Scan for the cell matching the given text and deliver its (X, Y) coordinate at center. 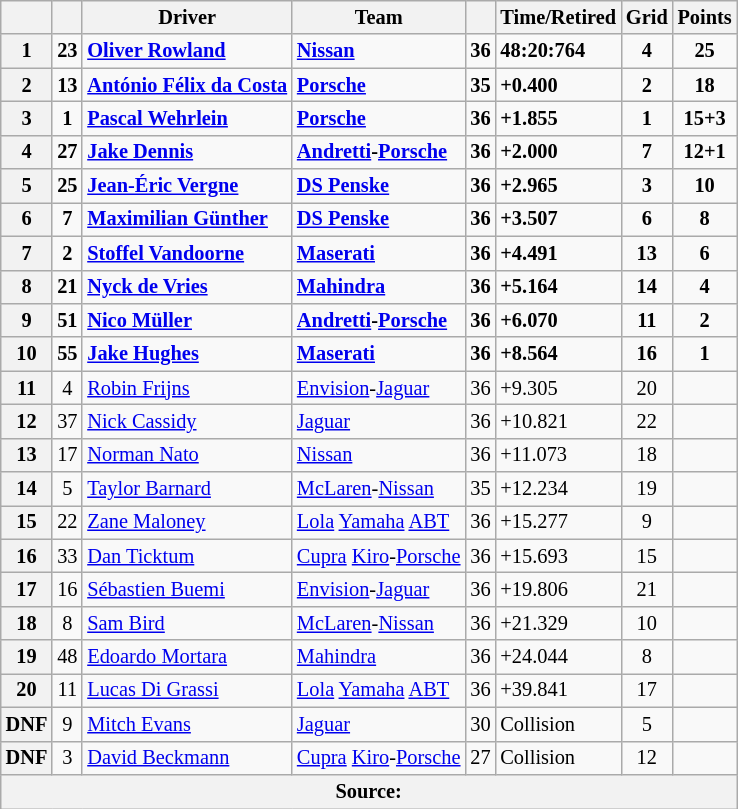
48:20:764 (558, 51)
Source: (369, 791)
37 (67, 421)
Team (378, 17)
Nico Müller (187, 320)
Lucas Di Grassi (187, 690)
Dan Ticktum (187, 556)
Sam Bird (187, 623)
55 (67, 354)
Nick Cassidy (187, 421)
Oliver Rowland (187, 51)
Edoardo Mortara (187, 657)
Pascal Wehrlein (187, 118)
+19.806 (558, 589)
Jake Dennis (187, 152)
Taylor Barnard (187, 489)
+9.305 (558, 388)
+4.491 (558, 253)
+0.400 (558, 85)
António Félix da Costa (187, 85)
Stoffel Vandoorne (187, 253)
Jake Hughes (187, 354)
+6.070 (558, 320)
Mitch Evans (187, 724)
Grid (647, 17)
+2.965 (558, 186)
Points (705, 17)
+12.234 (558, 489)
+1.855 (558, 118)
30 (480, 724)
+24.044 (558, 657)
51 (67, 320)
+21.329 (558, 623)
+8.564 (558, 354)
Time/Retired (558, 17)
+10.821 (558, 421)
David Beckmann (187, 758)
23 (67, 51)
+39.841 (558, 690)
Jean-Éric Vergne (187, 186)
+5.164 (558, 287)
15+3 (705, 118)
+11.073 (558, 455)
+15.693 (558, 556)
Nyck de Vries (187, 287)
48 (67, 657)
+2.000 (558, 152)
Driver (187, 17)
33 (67, 556)
Norman Nato (187, 455)
Zane Maloney (187, 522)
Robin Frijns (187, 388)
12+1 (705, 152)
+3.507 (558, 219)
Sébastien Buemi (187, 589)
+15.277 (558, 522)
Maximilian Günther (187, 219)
